Return [x, y] of the center of cell containing provided text 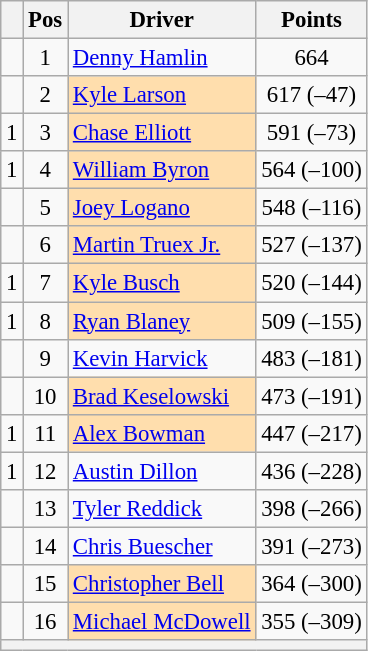
13 [46, 509]
548 (–116) [312, 208]
Christopher Bell [162, 584]
591 (–73) [312, 133]
Chase Elliott [162, 133]
William Byron [162, 170]
4 [46, 170]
520 (–144) [312, 283]
Denny Hamlin [162, 58]
436 (–228) [312, 471]
7 [46, 283]
Alex Bowman [162, 433]
483 (–181) [312, 358]
564 (–100) [312, 170]
Austin Dillon [162, 471]
Chris Buescher [162, 546]
Pos [46, 20]
617 (–47) [312, 95]
Ryan Blaney [162, 321]
391 (–273) [312, 546]
509 (–155) [312, 321]
527 (–137) [312, 245]
16 [46, 621]
6 [46, 245]
Tyler Reddick [162, 509]
8 [46, 321]
12 [46, 471]
Kevin Harvick [162, 358]
Points [312, 20]
Michael McDowell [162, 621]
5 [46, 208]
9 [46, 358]
2 [46, 95]
473 (–191) [312, 396]
447 (–217) [312, 433]
11 [46, 433]
355 (–309) [312, 621]
664 [312, 58]
364 (–300) [312, 584]
14 [46, 546]
Joey Logano [162, 208]
Driver [162, 20]
398 (–266) [312, 509]
Kyle Busch [162, 283]
Kyle Larson [162, 95]
3 [46, 133]
10 [46, 396]
Martin Truex Jr. [162, 245]
Brad Keselowski [162, 396]
15 [46, 584]
